Extract the (x, y) coordinate from the center of the cell holding the provided text.  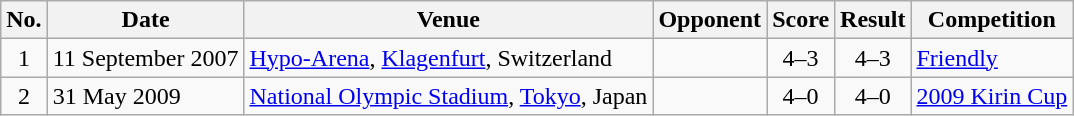
Result (873, 20)
Venue (448, 20)
31 May 2009 (146, 96)
1 (24, 58)
Competition (992, 20)
11 September 2007 (146, 58)
2009 Kirin Cup (992, 96)
National Olympic Stadium, Tokyo, Japan (448, 96)
Hypo-Arena, Klagenfurt, Switzerland (448, 58)
Opponent (710, 20)
Friendly (992, 58)
Date (146, 20)
Score (801, 20)
2 (24, 96)
No. (24, 20)
